For the text-containing cell, return its midpoint in [X, Y] coordinate format. 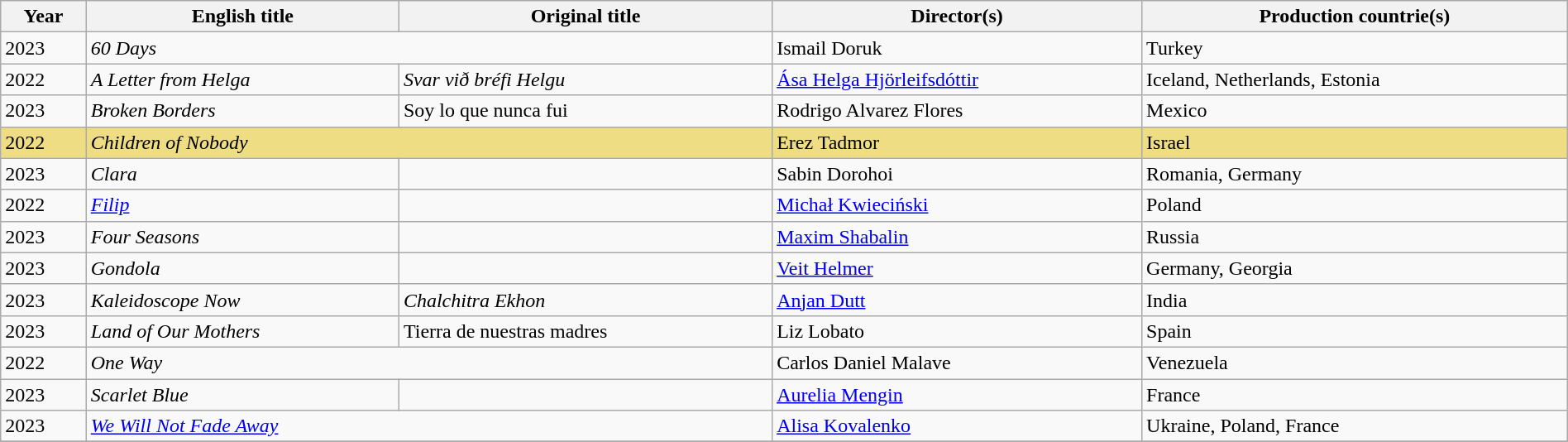
Rodrigo Alvarez Flores [958, 111]
Erez Tadmor [958, 142]
Aurelia Mengin [958, 395]
Scarlet Blue [242, 395]
Chalchitra Ekhon [586, 300]
Veit Helmer [958, 268]
Maxim Shabalin [958, 237]
Director(s) [958, 17]
Gondola [242, 268]
Mexico [1355, 111]
Turkey [1355, 48]
Ismail Doruk [958, 48]
Production countrie(s) [1355, 17]
One Way [428, 363]
Filip [242, 205]
Kaleidoscope Now [242, 300]
Original title [586, 17]
France [1355, 395]
Poland [1355, 205]
Venezuela [1355, 363]
Alisa Kovalenko [958, 426]
A Letter from Helga [242, 79]
Romania, Germany [1355, 174]
Children of Nobody [428, 142]
Tierra de nuestras madres [586, 331]
60 Days [428, 48]
Michał Kwieciński [958, 205]
English title [242, 17]
Broken Borders [242, 111]
Liz Lobato [958, 331]
We Will Not Fade Away [428, 426]
Ása Helga Hjörleifsdóttir [958, 79]
Russia [1355, 237]
Germany, Georgia [1355, 268]
Ukraine, Poland, France [1355, 426]
Carlos Daniel Malave [958, 363]
Clara [242, 174]
Svar við bréfi Helgu [586, 79]
Land of Our Mothers [242, 331]
Soy lo que nunca fui [586, 111]
Anjan Dutt [958, 300]
Spain [1355, 331]
Four Seasons [242, 237]
Year [44, 17]
Iceland, Netherlands, Estonia [1355, 79]
India [1355, 300]
Sabin Dorohoi [958, 174]
Israel [1355, 142]
